Provide the (X, Y) coordinate of the cell's center where the given text is located.  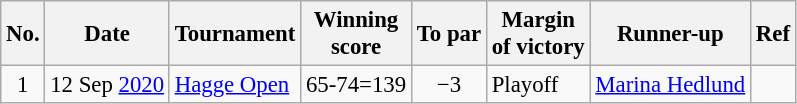
Hagge Open (234, 85)
−3 (448, 85)
Marginof victory (538, 34)
65-74=139 (356, 85)
To par (448, 34)
12 Sep 2020 (107, 85)
Tournament (234, 34)
No. (23, 34)
Marina Hedlund (670, 85)
Runner-up (670, 34)
Playoff (538, 85)
Date (107, 34)
Winningscore (356, 34)
Ref (774, 34)
1 (23, 85)
